Extract the [X, Y] coordinate from the center of the cell holding the provided text.  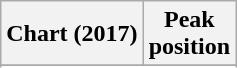
Peakposition [189, 34]
Chart (2017) [72, 34]
